From the cell containing the given text, extract its center point as [x, y] coordinate. 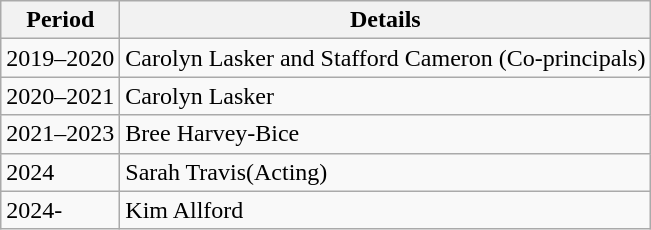
2021–2023 [60, 134]
Kim Allford [386, 210]
Sarah Travis(Acting) [386, 172]
Carolyn Lasker and Stafford Cameron (Co-principals) [386, 58]
Period [60, 20]
Bree Harvey-Bice [386, 134]
Details [386, 20]
2020–2021 [60, 96]
Carolyn Lasker [386, 96]
2024- [60, 210]
2024 [60, 172]
2019–2020 [60, 58]
